Output the [X, Y] coordinate of the center of the cell containing the given text.  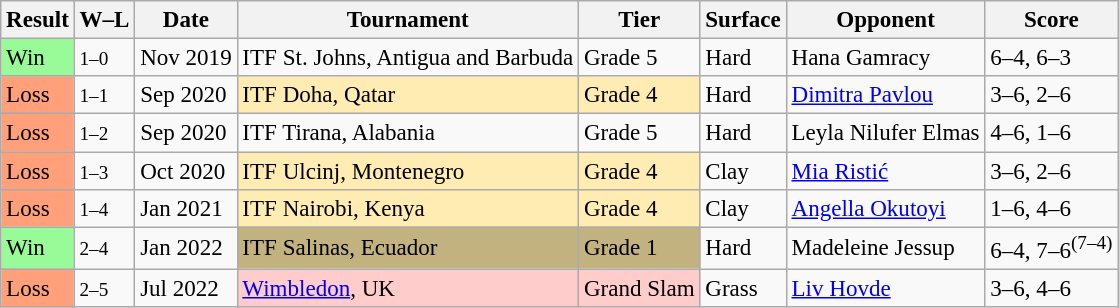
Grass [743, 289]
ITF Salinas, Ecuador [408, 248]
Madeleine Jessup [886, 248]
Leyla Nilufer Elmas [886, 133]
Angella Okutoyi [886, 209]
Result [38, 20]
Wimbledon, UK [408, 289]
6–4, 6–3 [1052, 58]
Dimitra Pavlou [886, 95]
ITF Ulcinj, Montenegro [408, 171]
4–6, 1–6 [1052, 133]
Nov 2019 [186, 58]
W–L [104, 20]
Grade 1 [640, 248]
Tournament [408, 20]
Grand Slam [640, 289]
Score [1052, 20]
3–6, 4–6 [1052, 289]
ITF Tirana, Alabania [408, 133]
Jan 2021 [186, 209]
Surface [743, 20]
Mia Ristić [886, 171]
Jul 2022 [186, 289]
1–4 [104, 209]
6–4, 7–6(7–4) [1052, 248]
Liv Hovde [886, 289]
1–0 [104, 58]
Opponent [886, 20]
Hana Gamracy [886, 58]
2–5 [104, 289]
Oct 2020 [186, 171]
ITF Nairobi, Kenya [408, 209]
2–4 [104, 248]
Tier [640, 20]
ITF St. Johns, Antigua and Barbuda [408, 58]
1–1 [104, 95]
ITF Doha, Qatar [408, 95]
1–2 [104, 133]
1–6, 4–6 [1052, 209]
1–3 [104, 171]
Jan 2022 [186, 248]
Date [186, 20]
